Capture the cell that displays the provided text and extract its (x, y) central coordinate. 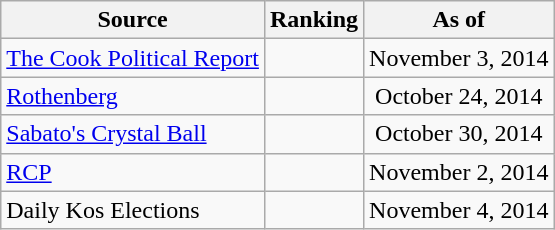
Source (133, 20)
RCP (133, 172)
Daily Kos Elections (133, 210)
November 4, 2014 (459, 210)
Sabato's Crystal Ball (133, 134)
Rothenberg (133, 96)
Ranking (314, 20)
The Cook Political Report (133, 58)
October 24, 2014 (459, 96)
As of (459, 20)
October 30, 2014 (459, 134)
November 2, 2014 (459, 172)
November 3, 2014 (459, 58)
